From the cell containing the given text, extract its center point as (x, y) coordinate. 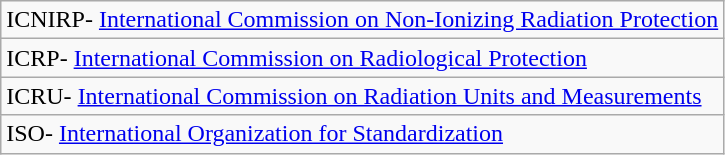
ICNIRP- International Commission on Non-Ionizing Radiation Protection (362, 20)
ICRU- International Commission on Radiation Units and Measurements (362, 96)
ICRP- International Commission on Radiological Protection (362, 58)
ISO- International Organization for Standardization (362, 134)
